Detect which cell encompasses the target text, then output its (x, y) center coordinate. 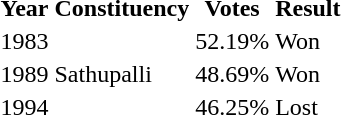
48.69% (232, 74)
52.19% (232, 41)
